Output the (x, y) coordinate of the center of the cell containing the given text.  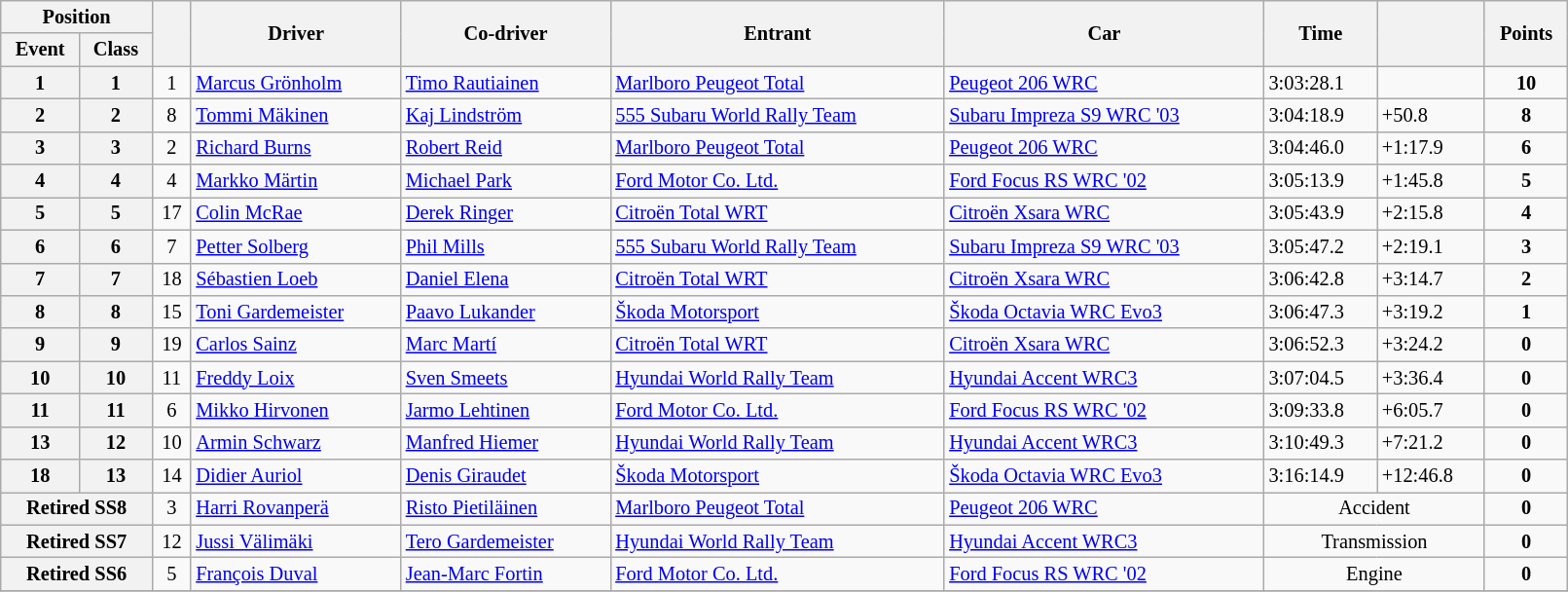
3:07:04.5 (1321, 378)
Toni Gardemeister (296, 312)
Transmission (1374, 541)
3:03:28.1 (1321, 83)
+3:24.2 (1431, 345)
Paavo Lukander (506, 312)
17 (171, 213)
Timo Rautiainen (506, 83)
+1:45.8 (1431, 181)
Retired SS7 (77, 541)
3:05:47.2 (1321, 246)
Carlos Sainz (296, 345)
Retired SS8 (77, 508)
Petter Solberg (296, 246)
14 (171, 476)
Risto Pietiläinen (506, 508)
+1:17.9 (1431, 148)
Accident (1374, 508)
15 (171, 312)
Jean-Marc Fortin (506, 573)
3:04:18.9 (1321, 115)
+12:46.8 (1431, 476)
Entrant (777, 33)
Mikko Hirvonen (296, 410)
Tero Gardemeister (506, 541)
+3:36.4 (1431, 378)
+2:15.8 (1431, 213)
Car (1104, 33)
3:05:13.9 (1321, 181)
Derek Ringer (506, 213)
+2:19.1 (1431, 246)
Jarmo Lehtinen (506, 410)
Co-driver (506, 33)
3:04:46.0 (1321, 148)
Points (1526, 33)
Event (41, 50)
Sven Smeets (506, 378)
Phil Mills (506, 246)
3:16:14.9 (1321, 476)
+3:19.2 (1431, 312)
Colin McRae (296, 213)
3:10:49.3 (1321, 443)
Engine (1374, 573)
+6:05.7 (1431, 410)
3:09:33.8 (1321, 410)
Kaj Lindström (506, 115)
Retired SS6 (77, 573)
Position (77, 17)
+50.8 (1431, 115)
Time (1321, 33)
Didier Auriol (296, 476)
Driver (296, 33)
3:06:47.3 (1321, 312)
Marcus Grönholm (296, 83)
Michael Park (506, 181)
Daniel Elena (506, 279)
+3:14.7 (1431, 279)
3:06:52.3 (1321, 345)
Harri Rovanperä (296, 508)
Manfred Hiemer (506, 443)
Markko Märtin (296, 181)
Tommi Mäkinen (296, 115)
François Duval (296, 573)
3:06:42.8 (1321, 279)
3:05:43.9 (1321, 213)
Denis Giraudet (506, 476)
19 (171, 345)
+7:21.2 (1431, 443)
Marc Martí (506, 345)
Class (117, 50)
Jussi Välimäki (296, 541)
Armin Schwarz (296, 443)
Richard Burns (296, 148)
Robert Reid (506, 148)
Sébastien Loeb (296, 279)
Freddy Loix (296, 378)
